Detect which cell encompasses the target text, then output its [x, y] center coordinate. 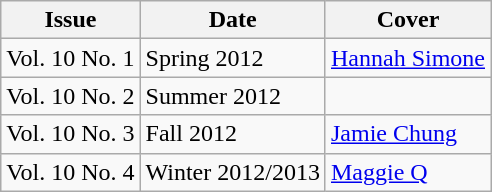
Summer 2012 [232, 96]
Spring 2012 [232, 58]
Maggie Q [408, 172]
Issue [70, 20]
Vol. 10 No. 1 [70, 58]
Vol. 10 No. 3 [70, 134]
Cover [408, 20]
Winter 2012/2013 [232, 172]
Date [232, 20]
Vol. 10 No. 2 [70, 96]
Fall 2012 [232, 134]
Vol. 10 No. 4 [70, 172]
Hannah Simone [408, 58]
Jamie Chung [408, 134]
